Output the (x, y) coordinate of the center of the cell containing the given text.  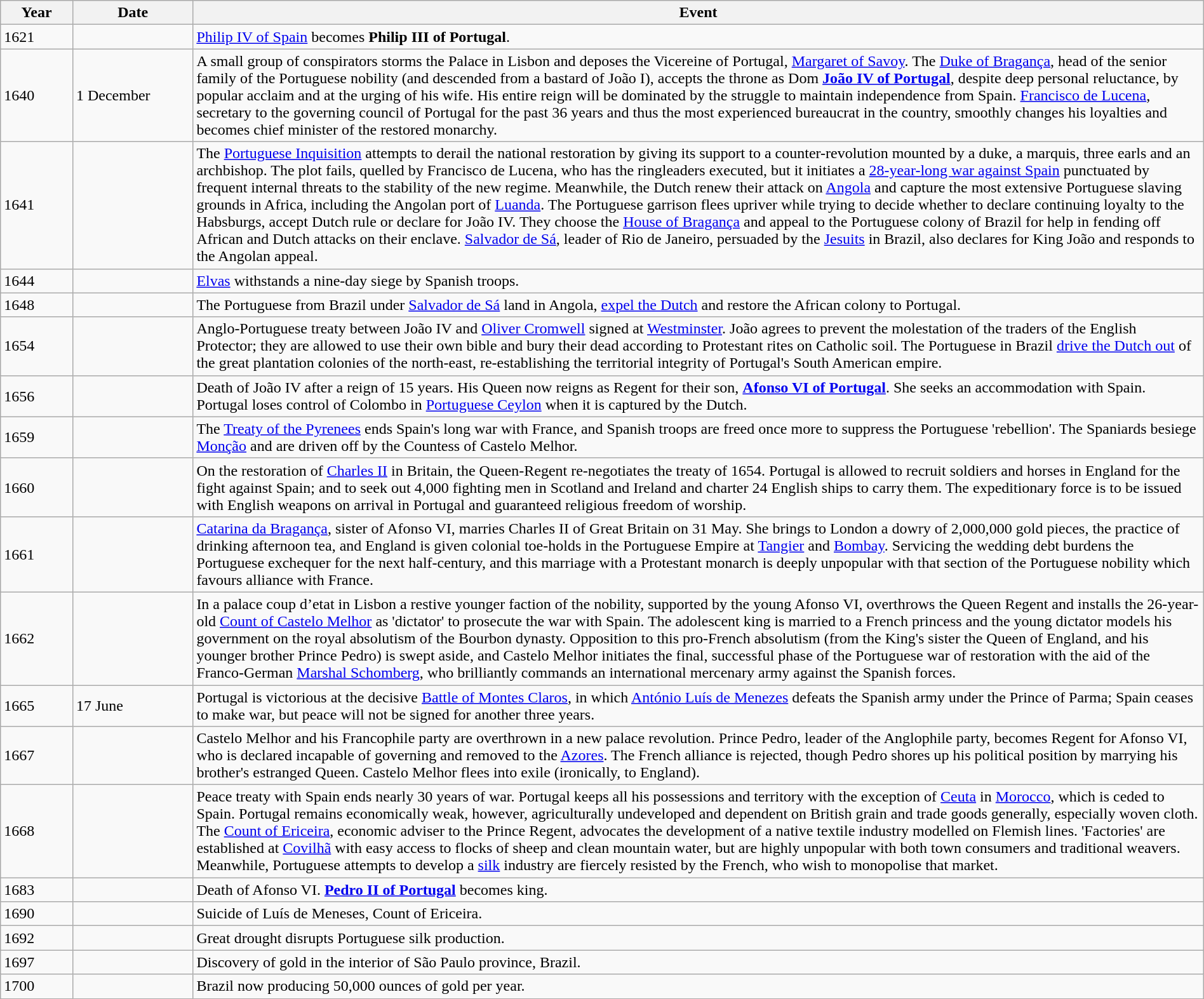
1621 (37, 37)
1700 (37, 986)
Brazil now producing 50,000 ounces of gold per year. (699, 986)
1659 (37, 437)
1692 (37, 938)
1661 (37, 554)
Death of Afonso VI. Pedro II of Portugal becomes king. (699, 890)
Philip IV of Spain becomes Philip III of Portugal. (699, 37)
1656 (37, 396)
1668 (37, 831)
1667 (37, 756)
1683 (37, 890)
Great drought disrupts Portuguese silk production. (699, 938)
1665 (37, 705)
Date (132, 13)
1697 (37, 962)
1654 (37, 346)
Discovery of gold in the interior of São Paulo province, Brazil. (699, 962)
1641 (37, 205)
Year (37, 13)
The Portuguese from Brazil under Salvador de Sá land in Angola, expel the Dutch and restore the African colony to Portugal. (699, 305)
1644 (37, 281)
Suicide of Luís de Meneses, Count of Ericeira. (699, 914)
1660 (37, 487)
17 June (132, 705)
Elvas withstands a nine-day siege by Spanish troops. (699, 281)
1648 (37, 305)
1690 (37, 914)
1640 (37, 95)
1 December (132, 95)
Event (699, 13)
1662 (37, 638)
